Scan for the cell matching the given text and deliver its [x, y] coordinate at center. 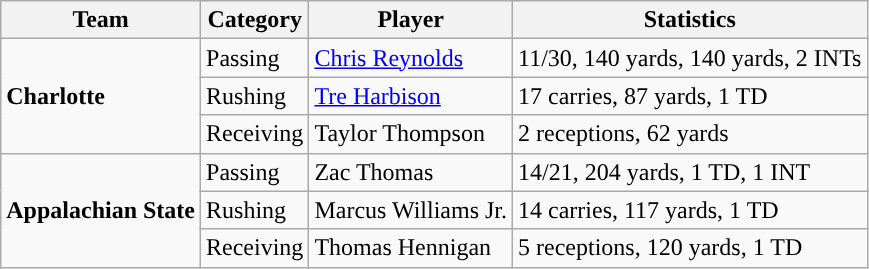
11/30, 140 yards, 140 yards, 2 INTs [690, 58]
14 carries, 117 yards, 1 TD [690, 210]
Tre Harbison [411, 96]
Statistics [690, 20]
Zac Thomas [411, 172]
Marcus Williams Jr. [411, 210]
14/21, 204 yards, 1 TD, 1 INT [690, 172]
Charlotte [101, 96]
Team [101, 20]
17 carries, 87 yards, 1 TD [690, 96]
Thomas Hennigan [411, 248]
Player [411, 20]
2 receptions, 62 yards [690, 134]
Category [255, 20]
Chris Reynolds [411, 58]
Appalachian State [101, 210]
5 receptions, 120 yards, 1 TD [690, 248]
Taylor Thompson [411, 134]
